Locate the cell with the specified text and output its (x, y) center coordinate. 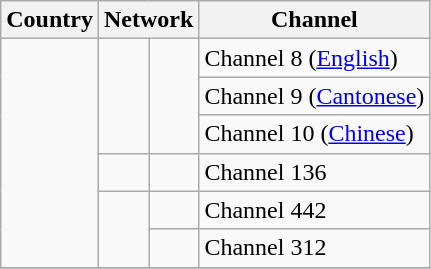
Channel 8 (English) (314, 58)
Country (50, 20)
Channel 9 (Cantonese) (314, 96)
Channel 10 (Chinese) (314, 134)
Channel 136 (314, 172)
Channel 312 (314, 248)
Network (148, 20)
Channel 442 (314, 210)
Channel (314, 20)
